Capture the cell that displays the provided text and extract its (x, y) central coordinate. 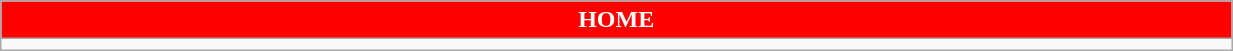
HOME (616, 20)
